Output the (x, y) coordinate of the center of the cell containing the given text.  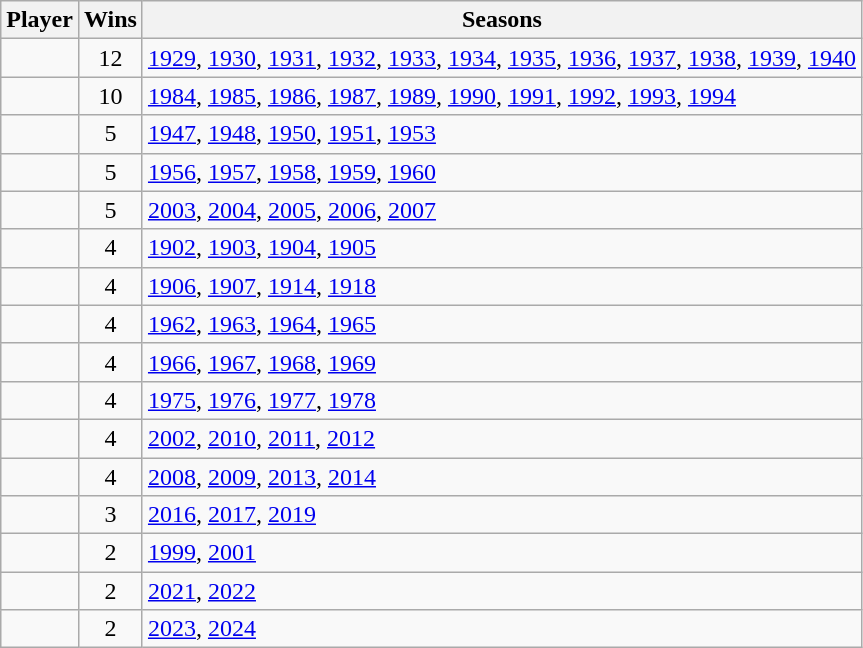
3 (110, 515)
2008, 2009, 2013, 2014 (502, 477)
2002, 2010, 2011, 2012 (502, 438)
1947, 1948, 1950, 1951, 1953 (502, 134)
Seasons (502, 20)
Player (40, 20)
2003, 2004, 2005, 2006, 2007 (502, 210)
1984, 1985, 1986, 1987, 1989, 1990, 1991, 1992, 1993, 1994 (502, 96)
1962, 1963, 1964, 1965 (502, 324)
1929, 1930, 1931, 1932, 1933, 1934, 1935, 1936, 1937, 1938, 1939, 1940 (502, 58)
1902, 1903, 1904, 1905 (502, 248)
12 (110, 58)
1999, 2001 (502, 553)
1975, 1976, 1977, 1978 (502, 400)
1966, 1967, 1968, 1969 (502, 362)
10 (110, 96)
Wins (110, 20)
2016, 2017, 2019 (502, 515)
2023, 2024 (502, 629)
1906, 1907, 1914, 1918 (502, 286)
2021, 2022 (502, 591)
1956, 1957, 1958, 1959, 1960 (502, 172)
